Locate the cell with the specified text and output its [X, Y] center coordinate. 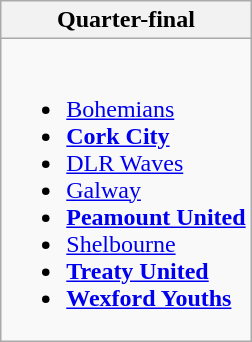
Quarter-final [126, 20]
BohemiansCork CityDLR WavesGalwayPeamount UnitedShelbourneTreaty UnitedWexford Youths [126, 190]
